Return (x, y) of the center of cell containing provided text 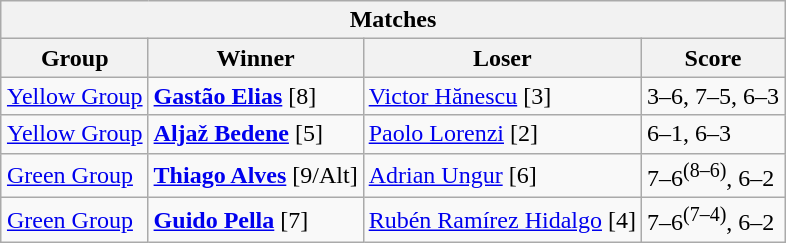
Winner (256, 58)
Aljaž Bedene [5] (256, 134)
6–1, 6–3 (712, 134)
7–6(8–6), 6–2 (712, 176)
Group (74, 58)
Guido Pella [7] (256, 220)
Rubén Ramírez Hidalgo [4] (502, 220)
7–6(7–4), 6–2 (712, 220)
Gastão Elias [8] (256, 96)
Victor Hănescu [3] (502, 96)
Loser (502, 58)
Paolo Lorenzi [2] (502, 134)
Adrian Ungur [6] (502, 176)
Score (712, 58)
3–6, 7–5, 6–3 (712, 96)
Matches (392, 20)
Thiago Alves [9/Alt] (256, 176)
